Search for the cell housing the specified text and yield its (x, y) center coordinate. 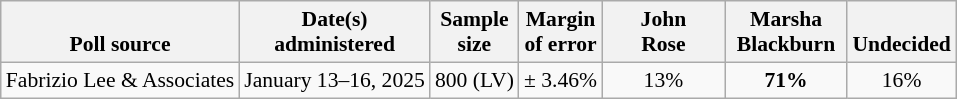
MarshaBlackburn (786, 32)
JohnRose (664, 32)
16% (901, 80)
Undecided (901, 32)
January 13–16, 2025 (334, 80)
Fabrizio Lee & Associates (120, 80)
Samplesize (474, 32)
Date(s)administered (334, 32)
Marginof error (560, 32)
71% (786, 80)
Poll source (120, 32)
± 3.46% (560, 80)
13% (664, 80)
800 (LV) (474, 80)
